Identify which cell holds the provided text, then report its [X, Y] central coordinate. 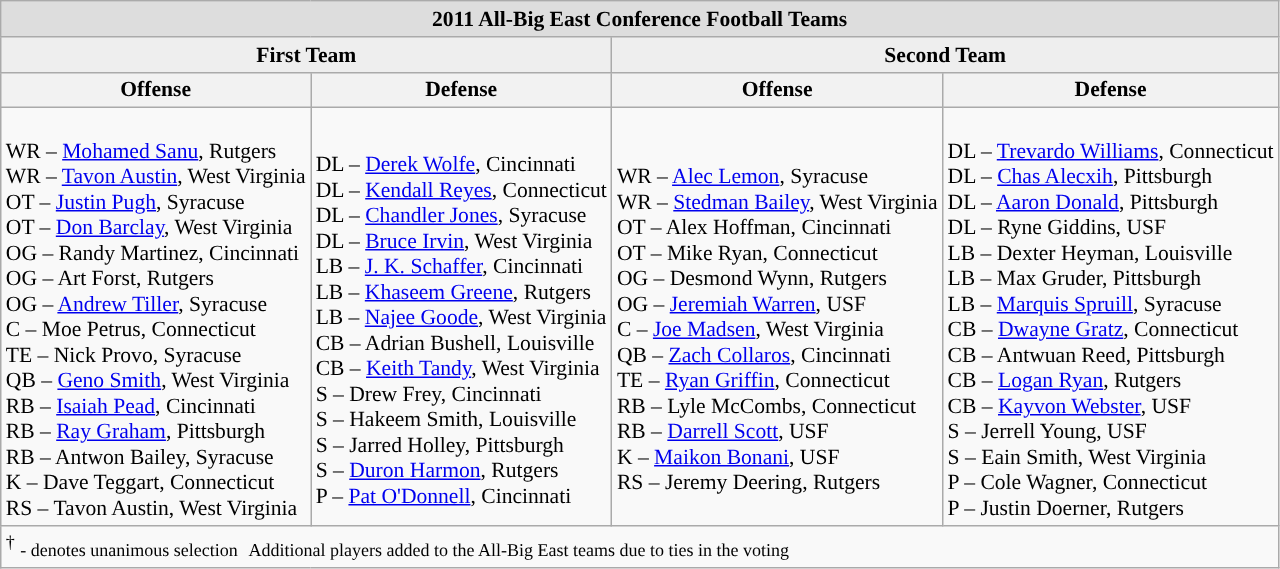
† - denotes unanimous selection Additional players added to the All-Big East teams due to ties in the voting [640, 546]
First Team [306, 55]
Second Team [946, 55]
2011 All-Big East Conference Football Teams [640, 19]
